Find where the given text appears and provide that cell's center as (x, y) coordinate. 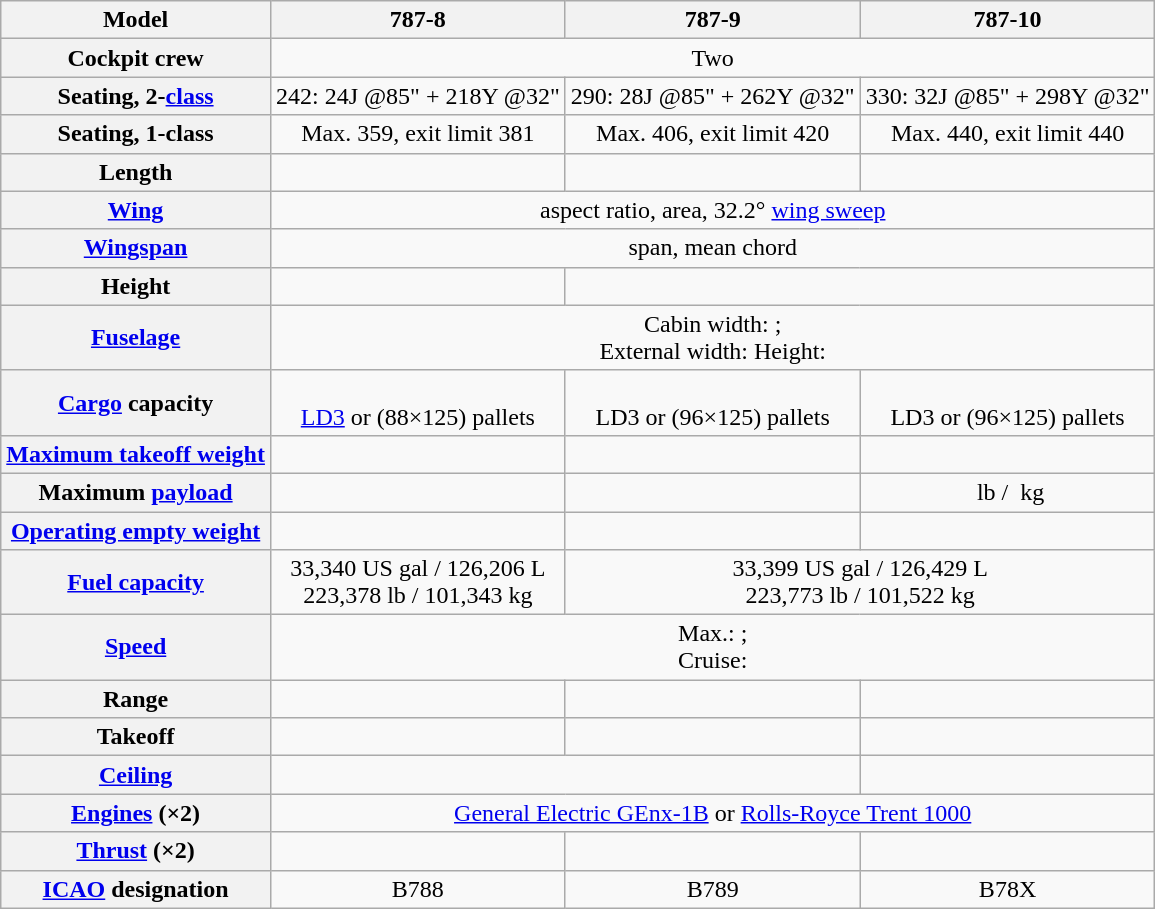
Range (136, 699)
Operating empty weight (136, 531)
Wing (136, 210)
Ceiling (136, 775)
Engines (×2) (136, 813)
Fuselage (136, 338)
aspect ratio, area, 32.2° wing sweep (712, 210)
Fuel capacity (136, 582)
Max. 440, exit limit 440 (1008, 134)
General Electric GEnx-1B or Rolls-Royce Trent 1000 (712, 813)
787-9 (712, 20)
Max.: ; Cruise: (712, 648)
B78X (1008, 889)
330: 32J @85" + 298Y @32" (1008, 96)
span, mean chord (712, 248)
B789 (712, 889)
33,399 US gal / 126,429 L 223,773 lb / 101,522 kg (860, 582)
ICAO designation (136, 889)
B788 (418, 889)
787-10 (1008, 20)
Thrust (×2) (136, 851)
Speed (136, 648)
lb / kg (1008, 492)
242: 24J @85" + 218Y @32" (418, 96)
Seating, 1-class (136, 134)
LD3 or (88×125) pallets (418, 402)
Max. 359, exit limit 381 (418, 134)
33,340 US gal / 126,206 L 223,378 lb / 101,343 kg (418, 582)
787-8 (418, 20)
Two (712, 58)
Cockpit crew (136, 58)
Takeoff (136, 737)
290: 28J @85" + 262Y @32" (712, 96)
Cargo capacity (136, 402)
Wingspan (136, 248)
Maximum takeoff weight (136, 454)
Height (136, 286)
Model (136, 20)
Length (136, 172)
Cabin width: ; External width: Height: (712, 338)
Max. 406, exit limit 420 (712, 134)
Seating, 2-class (136, 96)
Maximum payload (136, 492)
